Identify which cell holds the provided text, then report its (x, y) central coordinate. 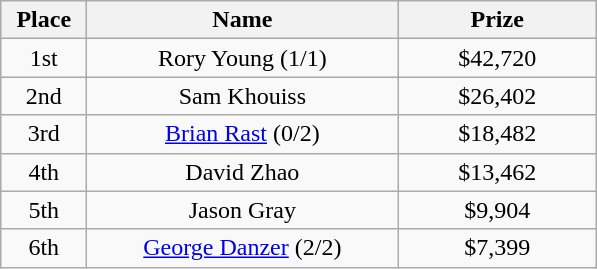
George Danzer (2/2) (242, 248)
$26,402 (498, 96)
3rd (44, 134)
Sam Khouiss (242, 96)
2nd (44, 96)
$18,482 (498, 134)
1st (44, 58)
$9,904 (498, 210)
Place (44, 20)
5th (44, 210)
Name (242, 20)
$42,720 (498, 58)
Prize (498, 20)
$7,399 (498, 248)
4th (44, 172)
$13,462 (498, 172)
Rory Young (1/1) (242, 58)
Brian Rast (0/2) (242, 134)
6th (44, 248)
David Zhao (242, 172)
Jason Gray (242, 210)
